Locate the cell with the specified text and output its (x, y) center coordinate. 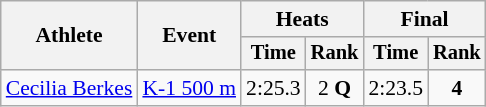
4 (457, 88)
2:25.3 (274, 88)
Heats (302, 19)
K-1 500 m (189, 88)
Cecilia Berkes (70, 88)
Event (189, 36)
2:23.5 (396, 88)
Athlete (70, 36)
2 Q (335, 88)
Final (424, 19)
